Output the (x, y) coordinate of the center of the cell containing the given text.  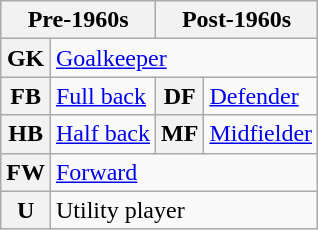
FB (26, 96)
Forward (184, 172)
DF (180, 96)
Full back (102, 96)
Half back (102, 134)
Utility player (184, 210)
FW (26, 172)
Goalkeeper (184, 58)
Post-1960s (237, 20)
GK (26, 58)
U (26, 210)
Pre-1960s (78, 20)
Defender (261, 96)
HB (26, 134)
MF (180, 134)
Midfielder (261, 134)
